Identify which cell holds the provided text, then report its [x, y] central coordinate. 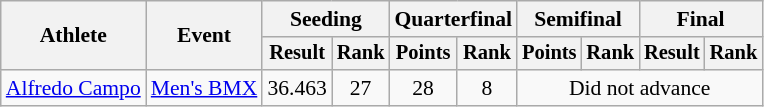
28 [422, 88]
Final [700, 19]
Event [204, 36]
Athlete [74, 36]
Did not advance [640, 88]
Men's BMX [204, 88]
27 [361, 88]
Semifinal [578, 19]
Alfredo Campo [74, 88]
Quarterfinal [453, 19]
Seeding [326, 19]
8 [487, 88]
36.463 [296, 88]
